Find where the given text appears and provide that cell's center as [x, y] coordinate. 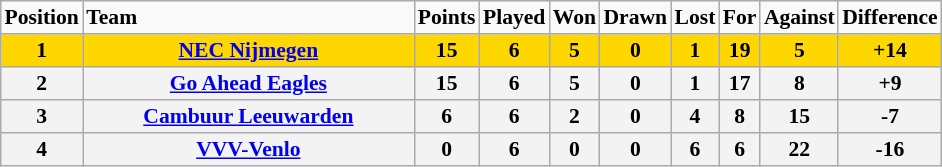
-16 [890, 150]
Team [249, 18]
Played [514, 18]
Won [574, 18]
Difference [890, 18]
-7 [890, 116]
Cambuur Leeuwarden [249, 116]
Against [799, 18]
3 [42, 116]
+14 [890, 50]
Lost [695, 18]
+9 [890, 84]
VVV-Venlo [249, 150]
Position [42, 18]
For [740, 18]
22 [799, 150]
17 [740, 84]
Drawn [636, 18]
Points [446, 18]
19 [740, 50]
Go Ahead Eagles [249, 84]
NEC Nijmegen [249, 50]
